Extract the (X, Y) coordinate from the center of the cell holding the provided text.  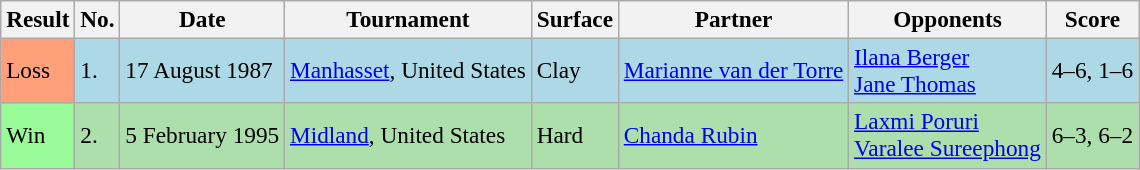
17 August 1987 (202, 70)
Ilana Berger Jane Thomas (948, 70)
Marianne van der Torre (733, 70)
No. (98, 19)
Tournament (408, 19)
Midland, United States (408, 136)
Surface (574, 19)
5 February 1995 (202, 136)
Laxmi Poruri Varalee Sureephong (948, 136)
1. (98, 70)
Manhasset, United States (408, 70)
2. (98, 136)
Score (1092, 19)
Result (38, 19)
Win (38, 136)
6–3, 6–2 (1092, 136)
Date (202, 19)
Partner (733, 19)
Opponents (948, 19)
Clay (574, 70)
Hard (574, 136)
Loss (38, 70)
4–6, 1–6 (1092, 70)
Chanda Rubin (733, 136)
